Scan for the cell matching the given text and deliver its (x, y) coordinate at center. 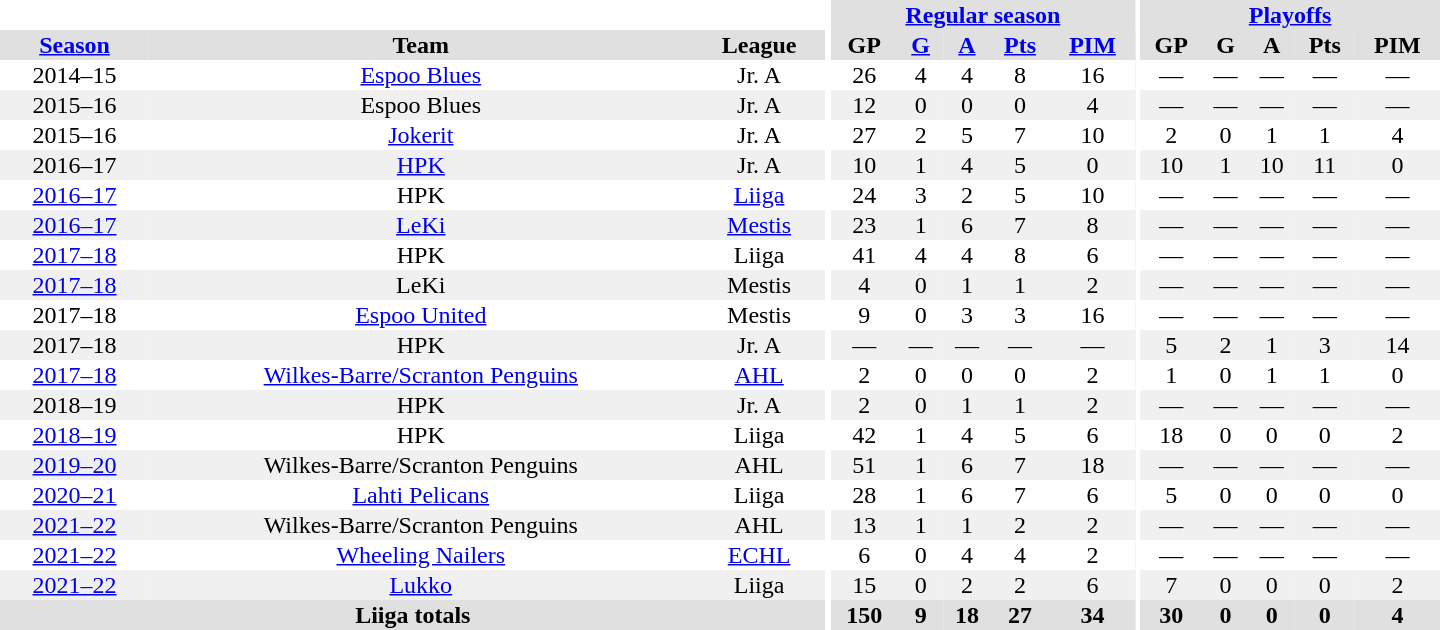
Wheeling Nailers (421, 555)
26 (864, 75)
ECHL (760, 555)
Liiga totals (413, 615)
28 (864, 495)
23 (864, 225)
150 (864, 615)
Season (74, 45)
41 (864, 255)
Team (421, 45)
League (760, 45)
Espoo United (421, 315)
42 (864, 435)
13 (864, 525)
30 (1171, 615)
Playoffs (1290, 15)
Regular season (983, 15)
12 (864, 105)
Lahti Pelicans (421, 495)
11 (1325, 165)
2014–15 (74, 75)
14 (1398, 345)
Lukko (421, 585)
Jokerit (421, 135)
51 (864, 465)
2020–21 (74, 495)
2019–20 (74, 465)
15 (864, 585)
24 (864, 195)
34 (1092, 615)
